Extract the [x, y] coordinate from the center of the cell holding the provided text.  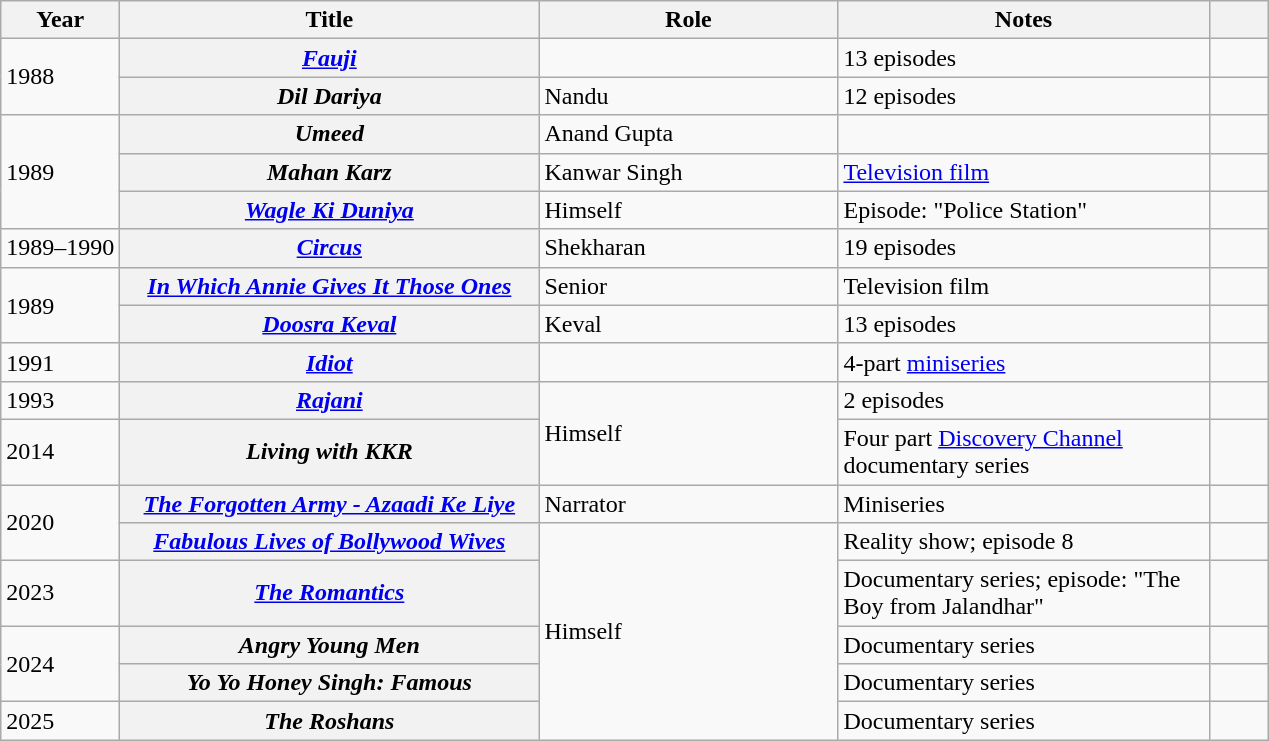
Doosra Keval [330, 324]
Reality show; episode 8 [1024, 542]
Wagle Ki Duniya [330, 210]
2 episodes [1024, 400]
2025 [60, 721]
2023 [60, 594]
1993 [60, 400]
Kanwar Singh [688, 172]
Year [60, 20]
Senior [688, 286]
Miniseries [1024, 503]
Fauji [330, 58]
4-part miniseries [1024, 362]
Shekharan [688, 248]
Rajani [330, 400]
Anand Gupta [688, 134]
1991 [60, 362]
The Romantics [330, 594]
19 episodes [1024, 248]
The Forgotten Army - Azaadi Ke Liye [330, 503]
Circus [330, 248]
Role [688, 20]
Umeed [330, 134]
Episode: "Police Station" [1024, 210]
Idiot [330, 362]
Title [330, 20]
Keval [688, 324]
Dil Dariya [330, 96]
Documentary series; episode: "The Boy from Jalandhar" [1024, 594]
2020 [60, 522]
Nandu [688, 96]
Fabulous Lives of Bollywood Wives [330, 542]
Yo Yo Honey Singh: Famous [330, 683]
Narrator [688, 503]
2024 [60, 664]
12 episodes [1024, 96]
1988 [60, 77]
In Which Annie Gives It Those Ones [330, 286]
Mahan Karz [330, 172]
Living with KKR [330, 452]
Notes [1024, 20]
1989–1990 [60, 248]
Four part Discovery Channel documentary series [1024, 452]
Angry Young Men [330, 645]
2014 [60, 452]
The Roshans [330, 721]
